Provide the [x, y] coordinate of the cell's center where the given text is located.  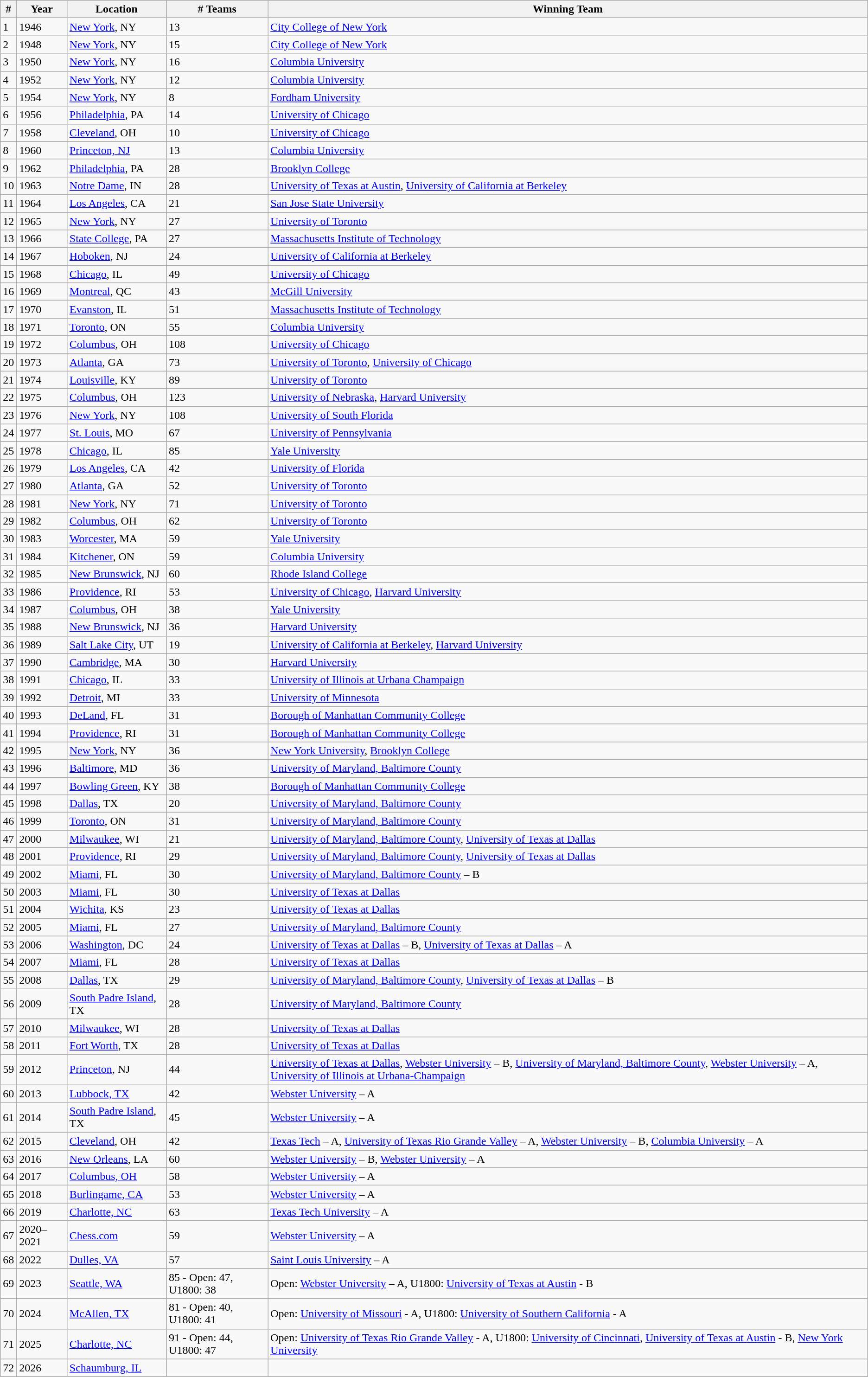
University of Nebraska, Harvard University [568, 397]
1973 [42, 362]
1987 [42, 609]
35 [8, 627]
2020–2021 [42, 1236]
34 [8, 609]
2023 [42, 1284]
Salt Lake City, UT [116, 645]
1963 [42, 186]
4 [8, 80]
7 [8, 133]
72 [8, 1368]
2022 [42, 1260]
1977 [42, 433]
Hoboken, NJ [116, 256]
Bowling Green, KY [116, 786]
University of Toronto, University of Chicago [568, 362]
2005 [42, 927]
Schaumburg, IL [116, 1368]
85 - Open: 47, U1800: 38 [217, 1284]
1996 [42, 768]
61 [8, 1118]
Burlingame, CA [116, 1194]
37 [8, 662]
Seattle, WA [116, 1284]
81 - Open: 40, U1800: 41 [217, 1313]
1971 [42, 327]
Texas Tech – A, University of Texas Rio Grande Valley – A, Webster University – B, Columbia University – A [568, 1141]
Washington, DC [116, 945]
1994 [42, 733]
Open: University of Missouri - A, U1800: University of Southern California - A [568, 1313]
1981 [42, 503]
University of California at Berkeley [568, 256]
Saint Louis University – A [568, 1260]
1988 [42, 627]
San Jose State University [568, 203]
1991 [42, 680]
1989 [42, 645]
DeLand, FL [116, 715]
11 [8, 203]
2024 [42, 1313]
25 [8, 450]
2003 [42, 892]
40 [8, 715]
University of Florida [568, 468]
University of Pennsylvania [568, 433]
2012 [42, 1070]
2010 [42, 1028]
Wichita, KS [116, 909]
Kitchener, ON [116, 557]
1952 [42, 80]
McAllen, TX [116, 1313]
State College, PA [116, 239]
McGill University [568, 292]
2004 [42, 909]
50 [8, 892]
2013 [42, 1093]
Cambridge, MA [116, 662]
26 [8, 468]
University of South Florida [568, 415]
Baltimore, MD [116, 768]
Evanston, IL [116, 309]
University of Maryland, Baltimore County – B [568, 874]
3 [8, 62]
2006 [42, 945]
Montreal, QC [116, 292]
University of Chicago, Harvard University [568, 592]
1978 [42, 450]
Texas Tech University – A [568, 1212]
University of California at Berkeley, Harvard University [568, 645]
1984 [42, 557]
1948 [42, 45]
Dulles, VA [116, 1260]
University of Minnesota [568, 698]
1993 [42, 715]
1979 [42, 468]
St. Louis, MO [116, 433]
# Teams [217, 9]
Winning Team [568, 9]
1969 [42, 292]
1990 [42, 662]
1962 [42, 168]
1946 [42, 27]
1995 [42, 750]
2017 [42, 1177]
Notre Dame, IN [116, 186]
Chess.com [116, 1236]
85 [217, 450]
1966 [42, 239]
University of Texas at Dallas – B, University of Texas at Dallas – A [568, 945]
1970 [42, 309]
56 [8, 1004]
1983 [42, 539]
2014 [42, 1118]
Open: University of Texas Rio Grande Valley - A, U1800: University of Cincinnati, University of Texas at Austin - B, New York University [568, 1344]
69 [8, 1284]
Brooklyn College [568, 168]
1972 [42, 345]
1964 [42, 203]
1986 [42, 592]
University of Illinois at Urbana Champaign [568, 680]
1956 [42, 115]
123 [217, 397]
2019 [42, 1212]
Lubbock, TX [116, 1093]
Webster University – B, Webster University – A [568, 1159]
University of Maryland, Baltimore County, University of Texas at Dallas – B [568, 980]
Open: Webster University – A, U1800: University of Texas at Austin - B [568, 1284]
1999 [42, 821]
1960 [42, 150]
91 - Open: 44, U1800: 47 [217, 1344]
1992 [42, 698]
18 [8, 327]
1954 [42, 97]
41 [8, 733]
1997 [42, 786]
46 [8, 821]
89 [217, 380]
Year [42, 9]
2007 [42, 962]
2011 [42, 1045]
2018 [42, 1194]
2008 [42, 980]
65 [8, 1194]
1974 [42, 380]
1985 [42, 574]
Worcester, MA [116, 539]
66 [8, 1212]
# [8, 9]
Fordham University [568, 97]
1998 [42, 804]
1982 [42, 521]
2025 [42, 1344]
2026 [42, 1368]
2002 [42, 874]
1950 [42, 62]
47 [8, 839]
New York University, Brooklyn College [568, 750]
2 [8, 45]
68 [8, 1260]
70 [8, 1313]
1976 [42, 415]
1958 [42, 133]
Louisville, KY [116, 380]
1967 [42, 256]
32 [8, 574]
1 [8, 27]
Detroit, MI [116, 698]
2001 [42, 857]
48 [8, 857]
Rhode Island College [568, 574]
17 [8, 309]
1980 [42, 486]
2000 [42, 839]
1968 [42, 274]
2009 [42, 1004]
2016 [42, 1159]
New Orleans, LA [116, 1159]
5 [8, 97]
Fort Worth, TX [116, 1045]
University of Texas at Austin, University of California at Berkeley [568, 186]
1965 [42, 221]
1975 [42, 397]
22 [8, 397]
2015 [42, 1141]
64 [8, 1177]
54 [8, 962]
6 [8, 115]
39 [8, 698]
9 [8, 168]
Location [116, 9]
73 [217, 362]
